Pinpoint the cell where the given text exists, returning its [X, Y] midpoint coordinate. 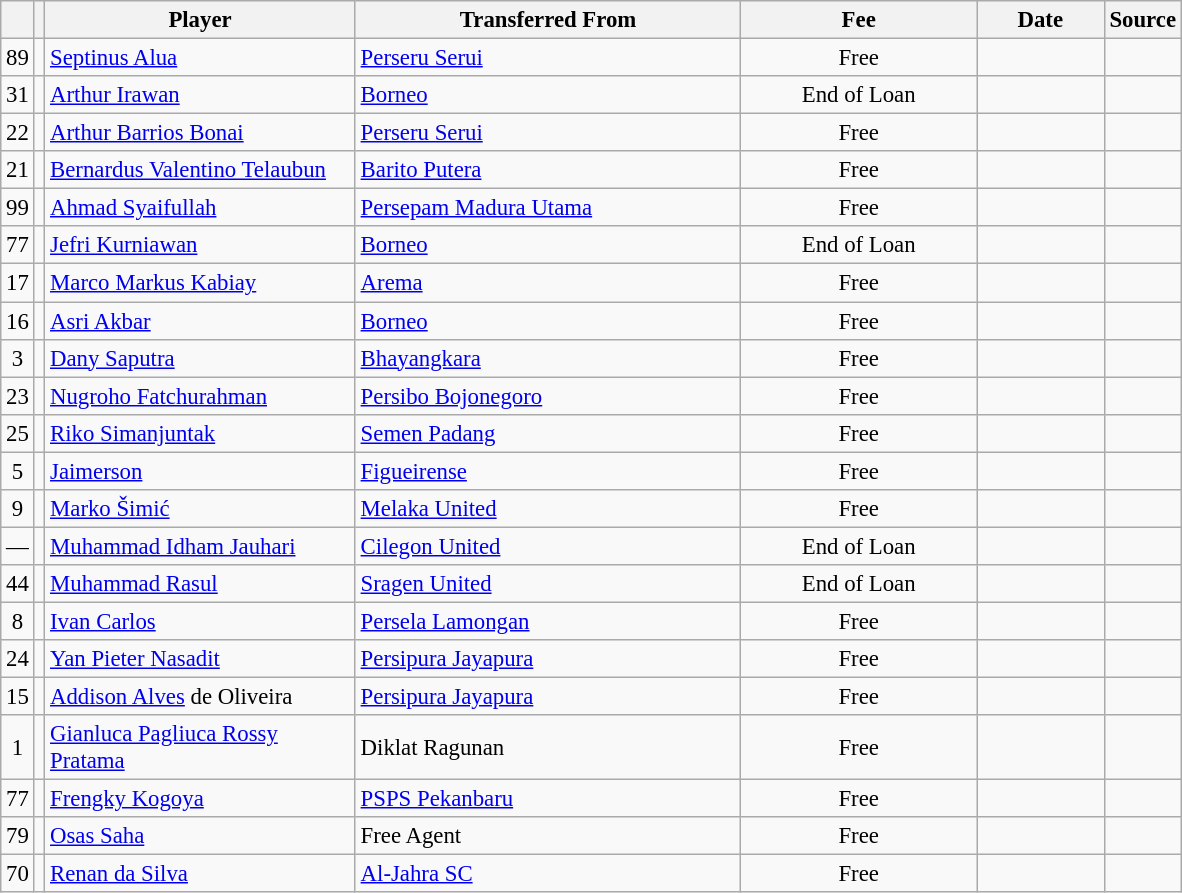
Semen Padang [548, 433]
99 [18, 208]
Jaimerson [200, 471]
1 [18, 748]
70 [18, 874]
Gianluca Pagliuca Rossy Pratama [200, 748]
8 [18, 621]
Sragen United [548, 584]
PSPS Pekanbaru [548, 799]
16 [18, 321]
89 [18, 58]
Date [1040, 20]
Player [200, 20]
— [18, 546]
Bernardus Valentino Telaubun [200, 170]
Osas Saha [200, 836]
Marko Šimić [200, 509]
Dany Saputra [200, 358]
Persepam Madura Utama [548, 208]
Diklat Ragunan [548, 748]
Arema [548, 283]
22 [18, 133]
Jefri Kurniawan [200, 245]
Riko Simanjuntak [200, 433]
Addison Alves de Oliveira [200, 697]
Al-Jahra SC [548, 874]
Yan Pieter Nasadit [200, 659]
Renan da Silva [200, 874]
3 [18, 358]
24 [18, 659]
17 [18, 283]
Nugroho Fatchurahman [200, 396]
Persela Lamongan [548, 621]
Marco Markus Kabiay [200, 283]
Source [1142, 20]
9 [18, 509]
Ahmad Syaifullah [200, 208]
Bhayangkara [548, 358]
Fee [859, 20]
Cilegon United [548, 546]
44 [18, 584]
Figueirense [548, 471]
Muhammad Idham Jauhari [200, 546]
Arthur Irawan [200, 95]
Frengky Kogoya [200, 799]
21 [18, 170]
31 [18, 95]
Ivan Carlos [200, 621]
Persibo Bojonegoro [548, 396]
Barito Putera [548, 170]
Muhammad Rasul [200, 584]
Free Agent [548, 836]
5 [18, 471]
25 [18, 433]
15 [18, 697]
Septinus Alua [200, 58]
79 [18, 836]
23 [18, 396]
Melaka United [548, 509]
Transferred From [548, 20]
Arthur Barrios Bonai [200, 133]
Asri Akbar [200, 321]
